Capture the cell that displays the provided text and extract its [X, Y] central coordinate. 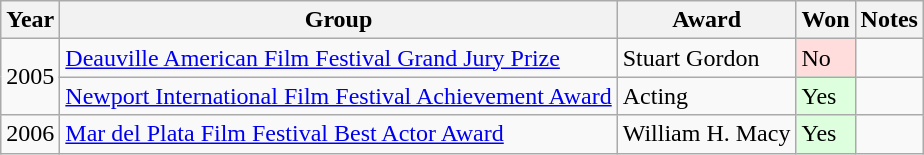
Deauville American Film Festival Grand Jury Prize [338, 58]
Mar del Plata Film Festival Best Actor Award [338, 134]
Newport International Film Festival Achievement Award [338, 96]
Group [338, 20]
2005 [30, 77]
2006 [30, 134]
Award [706, 20]
Notes [889, 20]
No [826, 58]
Won [826, 20]
William H. Macy [706, 134]
Year [30, 20]
Stuart Gordon [706, 58]
Acting [706, 96]
